Search for the cell housing the specified text and yield its [x, y] center coordinate. 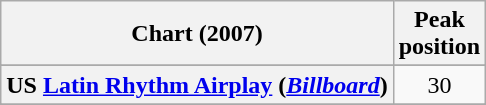
Peakposition [439, 34]
Chart (2007) [197, 34]
US Latin Rhythm Airplay (Billboard) [197, 85]
30 [439, 85]
